Locate the cell with the specified text and output its [x, y] center coordinate. 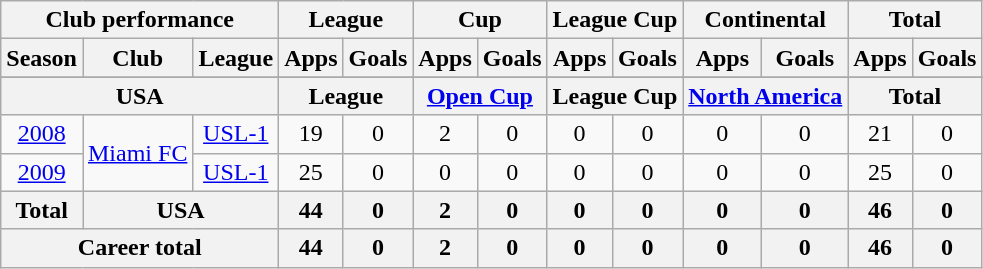
Cup [480, 20]
21 [880, 134]
North America [766, 96]
2008 [42, 134]
Club performance [140, 20]
Season [42, 58]
Club [137, 58]
Miami FC [137, 153]
2009 [42, 172]
19 [311, 134]
Career total [140, 248]
Open Cup [480, 96]
Continental [766, 20]
